Find where the given text appears and provide that cell's center as (X, Y) coordinate. 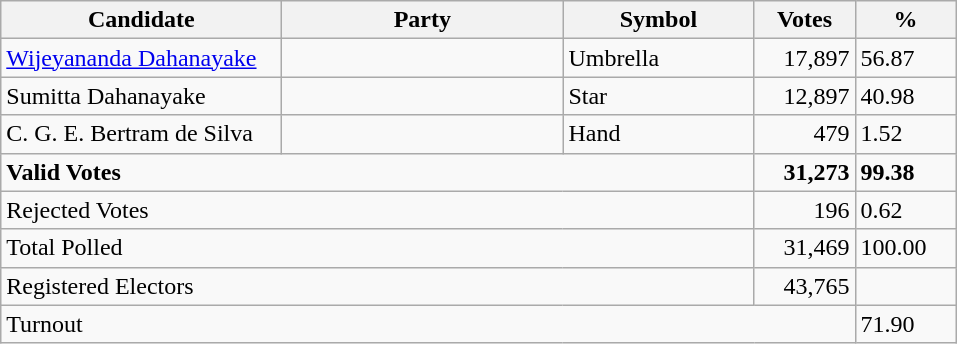
Total Polled (378, 248)
Registered Electors (378, 286)
71.90 (906, 324)
Symbol (658, 20)
Turnout (428, 324)
Party (422, 20)
0.62 (906, 210)
% (906, 20)
Candidate (142, 20)
Valid Votes (378, 172)
196 (804, 210)
12,897 (804, 96)
Star (658, 96)
17,897 (804, 58)
99.38 (906, 172)
479 (804, 134)
1.52 (906, 134)
Hand (658, 134)
31,273 (804, 172)
43,765 (804, 286)
56.87 (906, 58)
40.98 (906, 96)
Sumitta Dahanayake (142, 96)
Votes (804, 20)
100.00 (906, 248)
Umbrella (658, 58)
Rejected Votes (378, 210)
C. G. E. Bertram de Silva (142, 134)
31,469 (804, 248)
Wijeyananda Dahanayake (142, 58)
